Return (x, y) of the center of cell containing provided text 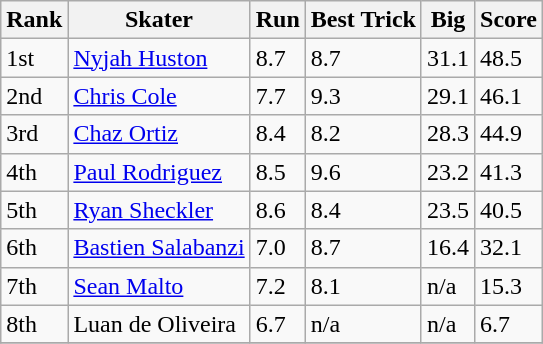
2nd (34, 96)
Ryan Sheckler (159, 210)
9.3 (363, 96)
Best Trick (363, 20)
Run (278, 20)
28.3 (448, 134)
23.5 (448, 210)
8.6 (278, 210)
Nyjah Huston (159, 58)
7th (34, 286)
40.5 (509, 210)
Big (448, 20)
Skater (159, 20)
29.1 (448, 96)
44.9 (509, 134)
9.6 (363, 172)
1st (34, 58)
8.5 (278, 172)
Sean Malto (159, 286)
8th (34, 324)
Score (509, 20)
32.1 (509, 248)
Luan de Oliveira (159, 324)
Rank (34, 20)
23.2 (448, 172)
Paul Rodriguez (159, 172)
7.7 (278, 96)
31.1 (448, 58)
15.3 (509, 286)
Chaz Ortiz (159, 134)
5th (34, 210)
46.1 (509, 96)
3rd (34, 134)
48.5 (509, 58)
8.1 (363, 286)
7.0 (278, 248)
Bastien Salabanzi (159, 248)
Chris Cole (159, 96)
16.4 (448, 248)
41.3 (509, 172)
4th (34, 172)
8.2 (363, 134)
6th (34, 248)
7.2 (278, 286)
